Pinpoint the cell where the given text exists, returning its [x, y] midpoint coordinate. 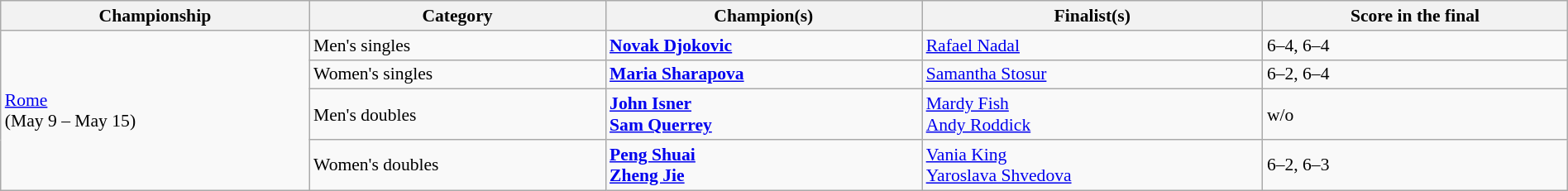
6–2, 6–3 [1415, 165]
Championship [155, 16]
Men's doubles [457, 114]
Samantha Stosur [1092, 74]
Score in the final [1415, 16]
Novak Djokovic [764, 45]
Rome(May 9 – May 15) [155, 111]
Women's doubles [457, 165]
John Isner Sam Querrey [764, 114]
6–2, 6–4 [1415, 74]
Women's singles [457, 74]
Vania King Yaroslava Shvedova [1092, 165]
w/o [1415, 114]
Peng Shuai Zheng Jie [764, 165]
Mardy Fish Andy Roddick [1092, 114]
Men's singles [457, 45]
Champion(s) [764, 16]
Category [457, 16]
6–4, 6–4 [1415, 45]
Rafael Nadal [1092, 45]
Maria Sharapova [764, 74]
Finalist(s) [1092, 16]
